Extract the (X, Y) coordinate from the center of the cell holding the provided text.  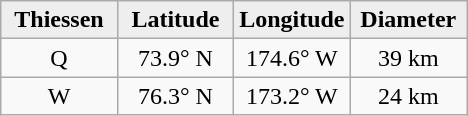
173.2° W (292, 96)
Longitude (292, 20)
39 km (408, 58)
73.9° N (175, 58)
Thiessen (59, 20)
Q (59, 58)
Latitude (175, 20)
W (59, 96)
76.3° N (175, 96)
24 km (408, 96)
Diameter (408, 20)
174.6° W (292, 58)
